Extract the (x, y) coordinate from the center of the cell holding the provided text.  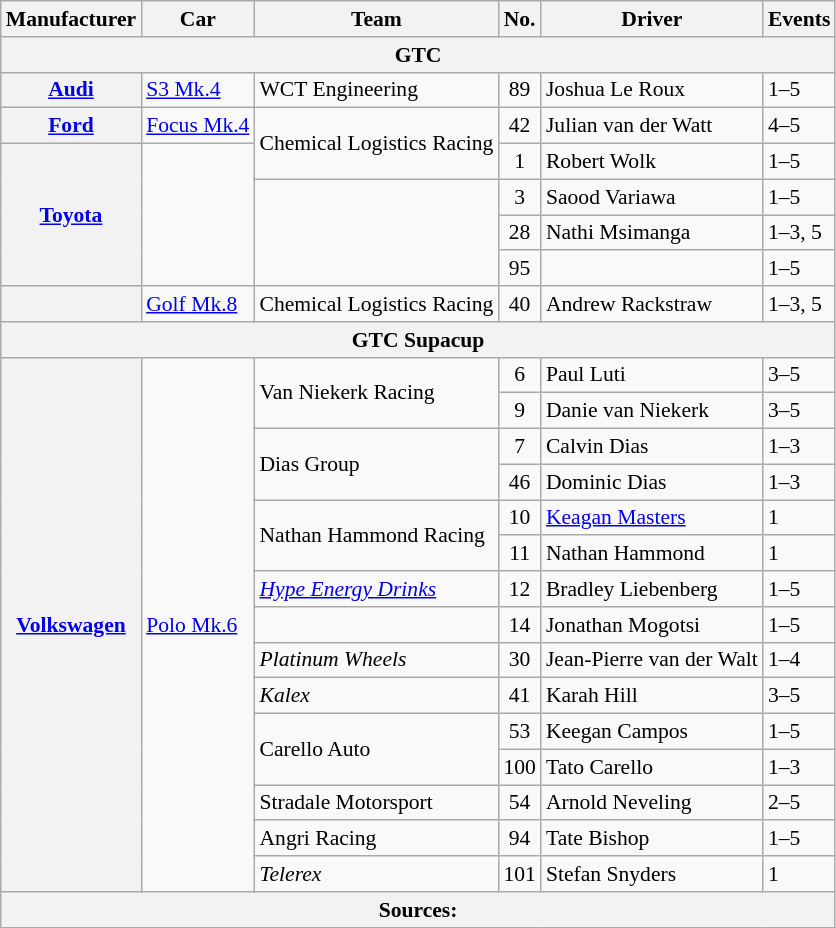
Stradale Motorsport (376, 803)
Nathan Hammond (652, 554)
Keegan Campos (652, 732)
Angri Racing (376, 839)
Stefan Snyders (652, 874)
Driver (652, 19)
Volkswagen (71, 624)
Kalex (376, 696)
Karah Hill (652, 696)
101 (520, 874)
14 (520, 625)
1–4 (799, 660)
3 (520, 197)
Dominic Dias (652, 482)
Arnold Neveling (652, 803)
53 (520, 732)
Golf Mk.8 (198, 304)
Jonathan Mogotsi (652, 625)
11 (520, 554)
30 (520, 660)
Andrew Rackstraw (652, 304)
Hype Energy Drinks (376, 589)
No. (520, 19)
28 (520, 233)
9 (520, 411)
Team (376, 19)
Sources: (418, 910)
Joshua Le Roux (652, 90)
Bradley Liebenberg (652, 589)
S3 Mk.4 (198, 90)
Manufacturer (71, 19)
Nathan Hammond Racing (376, 536)
Keagan Masters (652, 518)
2–5 (799, 803)
Events (799, 19)
Audi (71, 90)
Saood Variawa (652, 197)
Car (198, 19)
10 (520, 518)
Toyota (71, 215)
Van Niekerk Racing (376, 392)
GTC (418, 55)
GTC Supacup (418, 340)
Telerex (376, 874)
Tato Carello (652, 767)
Nathi Msimanga (652, 233)
Jean-Pierre van der Walt (652, 660)
94 (520, 839)
89 (520, 90)
Julian van der Watt (652, 126)
Paul Luti (652, 375)
Polo Mk.6 (198, 624)
95 (520, 269)
7 (520, 447)
42 (520, 126)
46 (520, 482)
Tate Bishop (652, 839)
40 (520, 304)
6 (520, 375)
54 (520, 803)
Ford (71, 126)
Calvin Dias (652, 447)
12 (520, 589)
Focus Mk.4 (198, 126)
Danie van Niekerk (652, 411)
Dias Group (376, 464)
Carello Auto (376, 750)
41 (520, 696)
Platinum Wheels (376, 660)
4–5 (799, 126)
WCT Engineering (376, 90)
100 (520, 767)
Robert Wolk (652, 162)
